For the text-containing cell, return its midpoint in (X, Y) coordinate format. 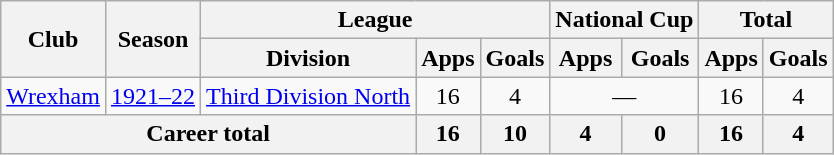
10 (515, 134)
0 (660, 134)
1921–22 (152, 96)
Wrexham (54, 96)
― (624, 96)
Third Division North (308, 96)
Club (54, 39)
Season (152, 39)
Division (308, 58)
League (376, 20)
Career total (208, 134)
Total (766, 20)
National Cup (624, 20)
